Find where the given text appears and provide that cell's center as (x, y) coordinate. 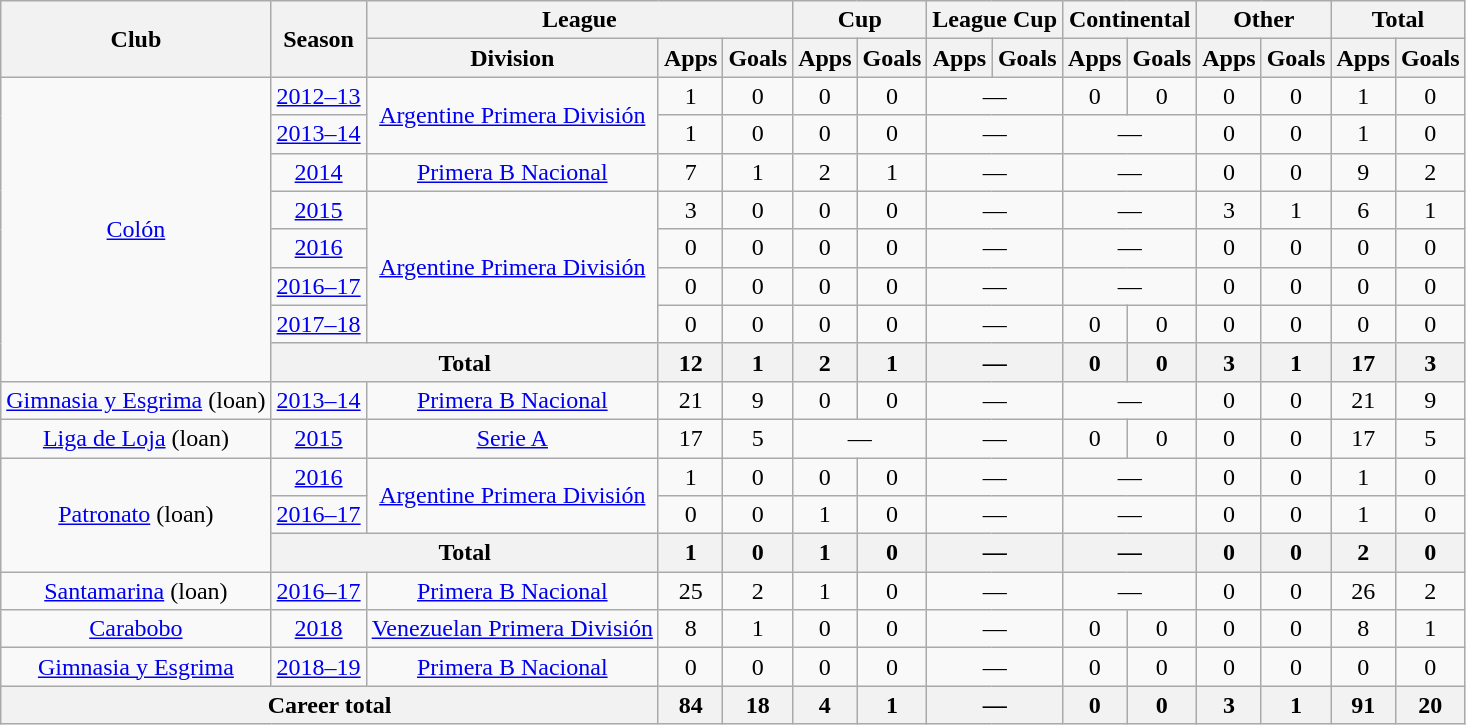
Division (512, 58)
Gimnasia y Esgrima (loan) (136, 400)
2017–18 (318, 324)
84 (690, 705)
League Cup (995, 20)
Patronato (loan) (136, 515)
Venezuelan Primera División (512, 629)
Gimnasia y Esgrima (136, 667)
26 (1363, 591)
12 (690, 362)
6 (1363, 210)
Carabobo (136, 629)
25 (690, 591)
Continental (1130, 20)
Liga de Loja (loan) (136, 438)
Career total (330, 705)
Club (136, 39)
2018–19 (318, 667)
Colón (136, 229)
2014 (318, 172)
Season (318, 39)
18 (758, 705)
2012–13 (318, 96)
Santamarina (loan) (136, 591)
2018 (318, 629)
League (579, 20)
7 (690, 172)
Cup (860, 20)
Other (1264, 20)
4 (825, 705)
20 (1430, 705)
Serie A (512, 438)
91 (1363, 705)
